Locate the cell with the specified text and output its [x, y] center coordinate. 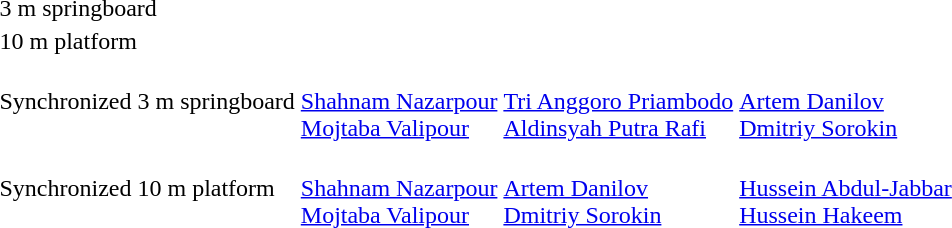
Tri Anggoro PriambodoAldinsyah Putra Rafi [618, 101]
Shahnam NazarpourMojtaba Valipour [399, 101]
